Locate the cell with the specified text and output its (x, y) center coordinate. 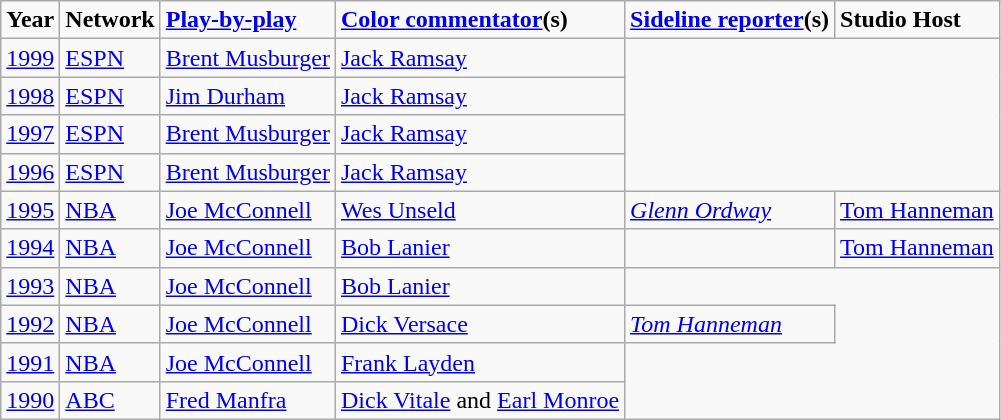
Play-by-play (248, 20)
Glenn Ordway (730, 210)
1999 (30, 58)
Network (110, 20)
Dick Versace (480, 324)
1993 (30, 286)
Year (30, 20)
Jim Durham (248, 96)
Sideline reporter(s) (730, 20)
Color commentator(s) (480, 20)
1992 (30, 324)
Studio Host (918, 20)
1994 (30, 248)
Dick Vitale and Earl Monroe (480, 400)
1990 (30, 400)
Fred Manfra (248, 400)
Frank Layden (480, 362)
1997 (30, 134)
1995 (30, 210)
1998 (30, 96)
1996 (30, 172)
ABC (110, 400)
Wes Unseld (480, 210)
1991 (30, 362)
